Scan for the cell matching the given text and deliver its [X, Y] coordinate at center. 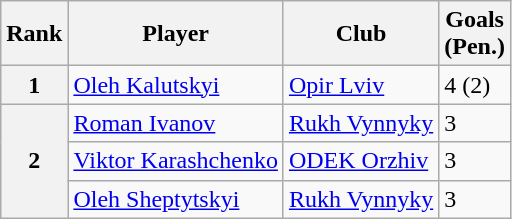
1 [34, 85]
Rank [34, 34]
Oleh Sheptytskyi [176, 199]
Viktor Karashchenko [176, 161]
ODEK Orzhiv [360, 161]
Player [176, 34]
4 (2) [475, 85]
Goals(Pen.) [475, 34]
Roman Ivanov [176, 123]
Opir Lviv [360, 85]
Oleh Kalutskyi [176, 85]
Club [360, 34]
2 [34, 161]
